Capture the cell that displays the provided text and extract its (X, Y) central coordinate. 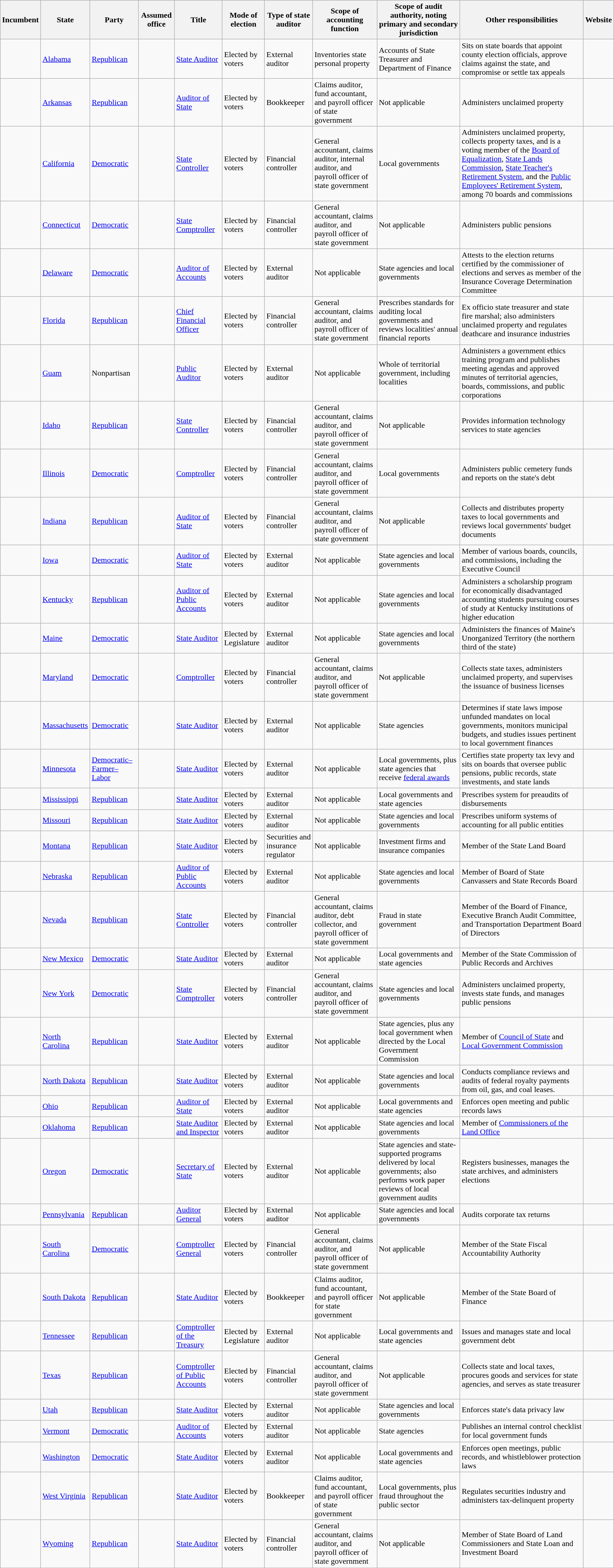
State agencies, plus any local government when directed by the Local Government Commission (419, 1041)
Inventories state personal property (345, 59)
Mode of election (243, 20)
North Dakota (65, 1080)
Prescribes standards for auditing local governments and reviews localities' annual financial reports (419, 320)
Website (599, 20)
Comptroller of the Treasury (198, 1336)
Member of the State Commission of Public Records and Archives (522, 959)
Ohio (65, 1106)
Collects state taxes, administers unclaimed property, and supervises the issuance of business licenses (522, 677)
Prescribes uniform systems of accounting for all public entities (522, 820)
Iowa (65, 560)
Connecticut (65, 225)
New Mexico (65, 959)
Wyoming (65, 1544)
Regulates securities industry and administers tax-delinquent property (522, 1496)
Arkansas (65, 102)
Registers businesses, manages the state archives, and administers elections (522, 1171)
Assumed office (156, 20)
Guam (65, 373)
Member of Commissioners of the Land Office (522, 1127)
Secretary of State (198, 1171)
South Carolina (65, 1249)
Administers unclaimed property (522, 102)
Idaho (65, 425)
Administers the finances of Maine's Unorganized Territory (the northern third of the state) (522, 638)
Delaware (65, 273)
Securities and insurance regulator (289, 846)
Sits on state boards that appoint county election officials, approve claims against the state, and compromise or settle tax appeals (522, 59)
State agencies and state-supported programs delivered by local governments; also performs work paper reviews of local government audits (419, 1171)
Administers unclaimed property, invests state funds, and manages public pensions (522, 993)
Illinois (65, 473)
Administers public pensions (522, 225)
Other responsibilities (522, 20)
Enforces open meetings, public records, and whistleblower protection laws (522, 1457)
Incumbent (20, 20)
Nebraska (65, 876)
Tennessee (65, 1336)
Issues and manages state and local government debt (522, 1336)
Utah (65, 1410)
General accountant, claims auditor, internal auditor, and payroll officer of state government (345, 163)
Scope of audit authority, noting primary and secondary jurisdiction (419, 20)
Prescribes system for preaudits of disbursements (522, 799)
Member of State Board of Land Commissioners and State Loan and Investment Board (522, 1544)
Administers public cemetery funds and reports on the state's debt (522, 473)
Attests to the election returns certified by the commissioner of elections and serves as member of the Insurance Coverage Determination Committee (522, 273)
Chief Financial Officer (198, 320)
Public Auditor (198, 373)
Local governments, plus fraud throughout the public sector (419, 1496)
Oregon (65, 1171)
State Auditor and Inspector (198, 1127)
South Dakota (65, 1297)
California (65, 163)
Maryland (65, 677)
Montana (65, 846)
Missouri (65, 820)
West Virginia (65, 1496)
Publishes an internal control checklist for local government funds (522, 1431)
Member of the Board of Finance, Executive Branch Audit Committee, and Transportation Department Board of Directors (522, 920)
Member of various boards, councils, and commissions, including the Executive Council (522, 560)
Vermont (65, 1431)
Minnesota (65, 769)
Scope of accounting function (345, 20)
Investment firms and insurance companies (419, 846)
General accountant, claims auditor, debt collector, and payroll officer of state government (345, 920)
Conducts compliance reviews and audits of federal royalty payments from oil, gas, and coal leases. (522, 1080)
Provides information technology services to state agencies (522, 425)
North Carolina (65, 1041)
Enforces open meeting and public records laws (522, 1106)
Local governments, plus state agencies that receive federal awards (419, 769)
Nevada (65, 920)
Pennsylvania (65, 1214)
Alabama (65, 59)
Title (198, 20)
State (65, 20)
Whole of territorial government, including localities (419, 373)
Florida (65, 320)
Maine (65, 638)
Comptroller of Public Accounts (198, 1375)
Fraud in state government (419, 920)
Collects state and local taxes, procures goods and services for state agencies, and serves as state treasurer (522, 1375)
Member of the State Board of Finance (522, 1297)
Kentucky (65, 599)
Accounts of State Treasurer and Department of Finance (419, 59)
Comptroller General (198, 1249)
Member of Council of State and Local Government Commission (522, 1041)
Nonpartisan (114, 373)
New York (65, 993)
Type of state auditor (289, 20)
Mississippi (65, 799)
Auditor General (198, 1214)
Member of the State Land Board (522, 846)
Massachusetts (65, 725)
Collects and distributes property taxes to local governments and reviews local governments' budget documents (522, 521)
Texas (65, 1375)
Ex officio state treasurer and state fire marshal; also administers unclaimed property and regulates deathcare and insurance industries (522, 320)
Party (114, 20)
Enforces state's data privacy law (522, 1410)
Indiana (65, 521)
Audits corporate tax returns (522, 1214)
Member of Board of State Canvassers and State Records Board (522, 876)
Oklahoma (65, 1127)
Washington (65, 1457)
Member of the State Fiscal Accountability Authority (522, 1249)
Democratic–Farmer–Labor (114, 769)
Certifies state property tax levy and sits on boards that oversee public pensions, public records, state investments, and state lands (522, 769)
Claims auditor, fund accountant, and payroll officer for state government (345, 1297)
